Pinpoint the cell where the given text exists, returning its [X, Y] midpoint coordinate. 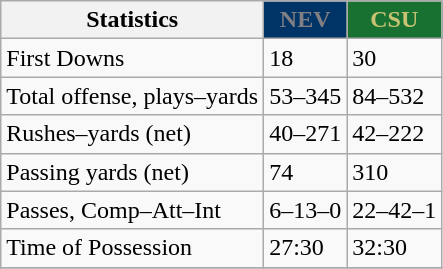
18 [306, 58]
74 [306, 172]
First Downs [132, 58]
30 [394, 58]
Passing yards (net) [132, 172]
84–532 [394, 96]
Passes, Comp–Att–Int [132, 210]
40–271 [306, 134]
Time of Possession [132, 248]
Total offense, plays–yards [132, 96]
NEV [306, 20]
32:30 [394, 248]
CSU [394, 20]
42–222 [394, 134]
22–42–1 [394, 210]
6–13–0 [306, 210]
310 [394, 172]
Statistics [132, 20]
53–345 [306, 96]
27:30 [306, 248]
Rushes–yards (net) [132, 134]
